Identify which cell holds the provided text, then report its [x, y] central coordinate. 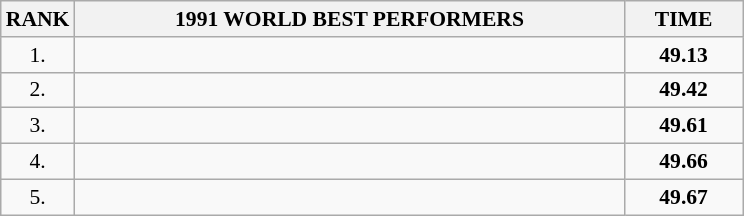
49.67 [684, 197]
49.42 [684, 90]
1. [38, 55]
2. [38, 90]
TIME [684, 19]
49.13 [684, 55]
49.61 [684, 126]
49.66 [684, 162]
4. [38, 162]
3. [38, 126]
RANK [38, 19]
5. [38, 197]
1991 WORLD BEST PERFORMERS [349, 19]
